Pinpoint the cell where the given text exists, returning its (x, y) midpoint coordinate. 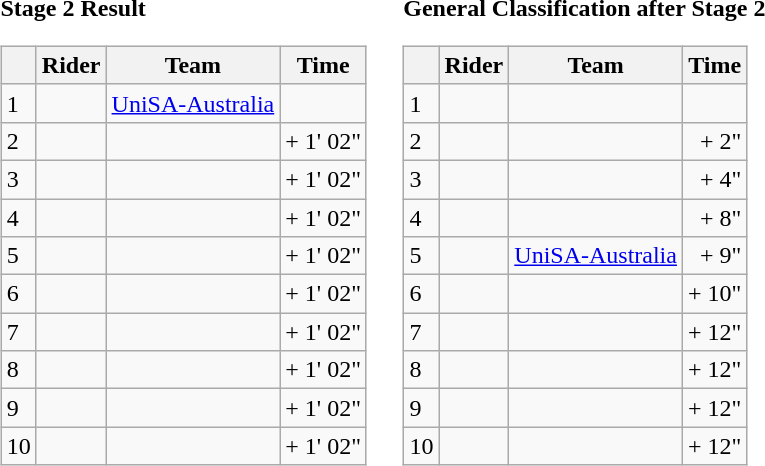
+ 2" (714, 141)
+ 9" (714, 256)
+ 10" (714, 294)
+ 8" (714, 217)
+ 4" (714, 179)
